Determine the [x, y] coordinate at the center of the cell enclosing the given text.  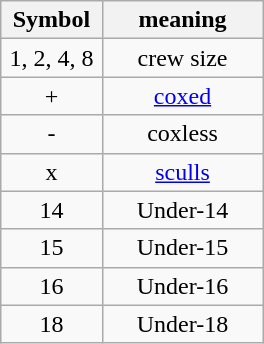
coxless [182, 134]
- [52, 134]
Under-16 [182, 286]
1, 2, 4, 8 [52, 58]
18 [52, 324]
16 [52, 286]
sculls [182, 172]
Under-15 [182, 248]
x [52, 172]
Under-14 [182, 210]
meaning [182, 20]
15 [52, 248]
coxed [182, 96]
14 [52, 210]
Under-18 [182, 324]
+ [52, 96]
crew size [182, 58]
Symbol [52, 20]
